Find where the given text appears and provide that cell's center as (X, Y) coordinate. 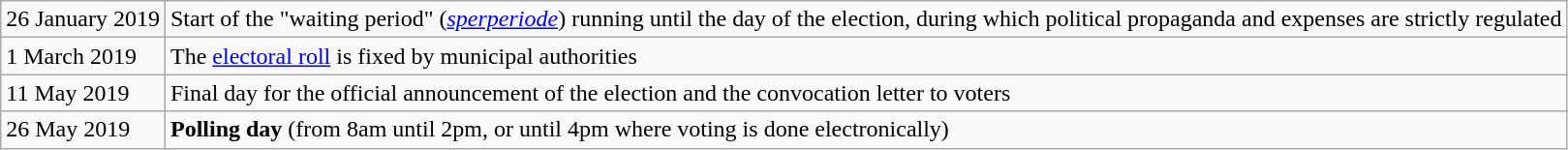
1 March 2019 (83, 56)
26 May 2019 (83, 130)
26 January 2019 (83, 19)
Polling day (from 8am until 2pm, or until 4pm where voting is done electronically) (866, 130)
11 May 2019 (83, 93)
Final day for the official announcement of the election and the convocation letter to voters (866, 93)
The electoral roll is fixed by municipal authorities (866, 56)
